Detect which cell encompasses the target text, then output its (x, y) center coordinate. 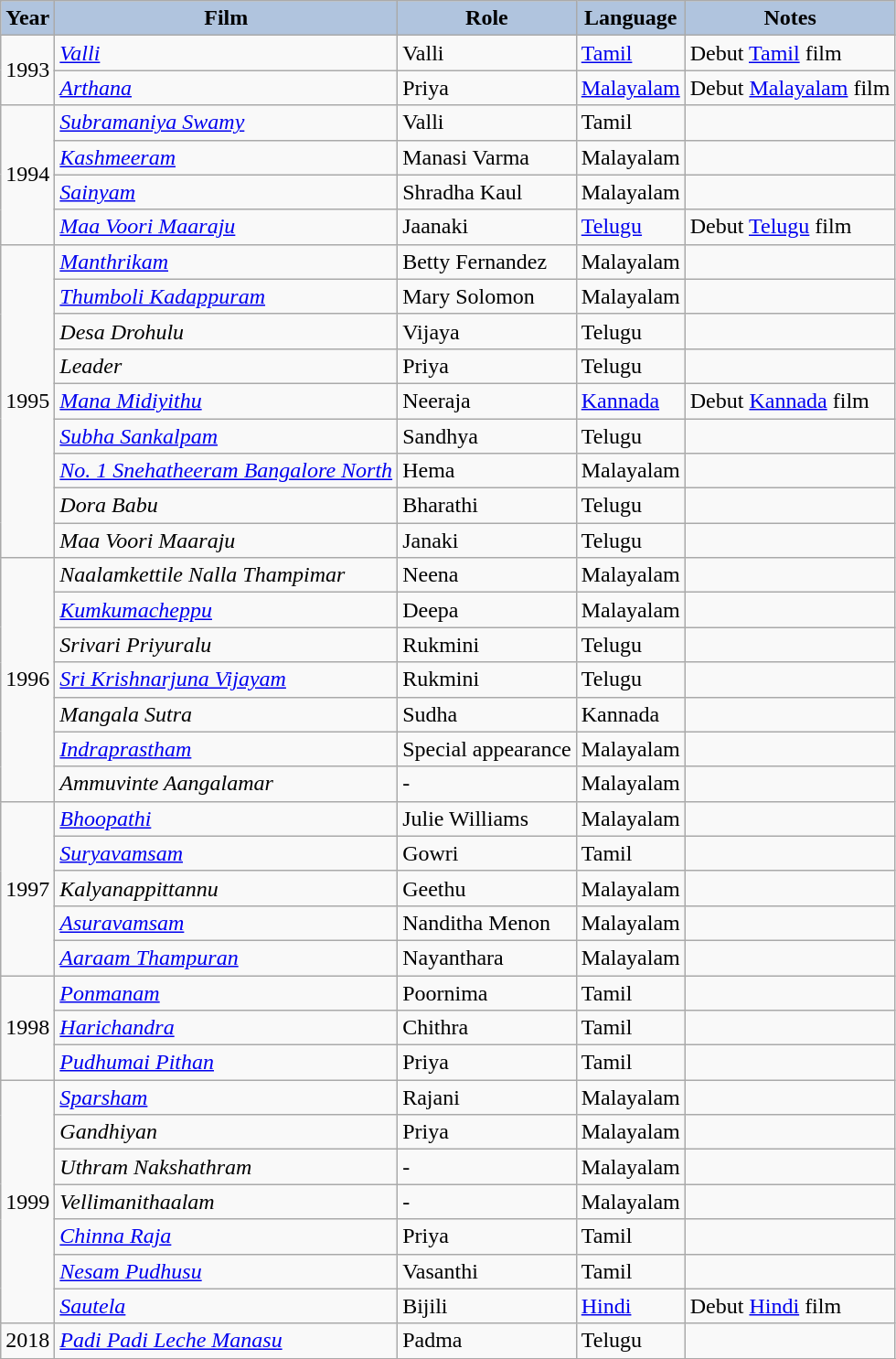
Sparsham (227, 1097)
Sri Krishnarjuna Vijayam (227, 679)
Poornima (487, 992)
Subramaniya Swamy (227, 123)
Neena (487, 575)
Year (27, 18)
1999 (27, 1202)
1994 (27, 175)
Vasanthi (487, 1271)
1998 (27, 1027)
Bijili (487, 1306)
Desa Drohulu (227, 331)
Deepa (487, 610)
Dora Babu (227, 506)
Aaraam Thampuran (227, 958)
Nayanthara (487, 958)
Kashmeeram (227, 157)
Special appearance (487, 749)
Indraprastham (227, 749)
1995 (27, 401)
Vellimanithaalam (227, 1202)
Shradha Kaul (487, 192)
Kalyanappittannu (227, 888)
Ammuvinte Aangalamar (227, 784)
Naalamkettile Nalla Thampimar (227, 575)
Betty Fernandez (487, 262)
Geethu (487, 888)
Chinna Raja (227, 1236)
Notes (790, 18)
2018 (27, 1341)
Padi Padi Leche Manasu (227, 1341)
Leader (227, 366)
Uthram Nakshathram (227, 1167)
Hindi (631, 1306)
Bharathi (487, 506)
Gowri (487, 853)
Debut Hindi film (790, 1306)
Debut Kannada film (790, 401)
Manasi Varma (487, 157)
Suryavamsam (227, 853)
No. 1 Snehatheeram Bangalore North (227, 471)
Nesam Pudhusu (227, 1271)
Bhoopathi (227, 819)
Mary Solomon (487, 296)
Srivari Priyuralu (227, 645)
Hema (487, 471)
Nanditha Menon (487, 923)
Mangala Sutra (227, 714)
Debut Telugu film (790, 227)
Subha Sankalpam (227, 436)
Vijaya (487, 331)
Janaki (487, 540)
Pudhumai Pithan (227, 1063)
Sautela (227, 1306)
Manthrikam (227, 262)
Julie Williams (487, 819)
Mana Midiyithu (227, 401)
1993 (27, 70)
Jaanaki (487, 227)
Thumboli Kadappuram (227, 296)
Neeraja (487, 401)
Film (227, 18)
Asuravamsam (227, 923)
Arthana (227, 88)
Sandhya (487, 436)
Padma (487, 1341)
Harichandra (227, 1028)
Chithra (487, 1028)
Role (487, 18)
Rajani (487, 1097)
Language (631, 18)
Ponmanam (227, 992)
1996 (27, 679)
Debut Malayalam film (790, 88)
Gandhiyan (227, 1132)
Kumkumacheppu (227, 610)
1997 (27, 888)
Debut Tamil film (790, 53)
Sainyam (227, 192)
Sudha (487, 714)
